Detect which cell encompasses the target text, then output its [X, Y] center coordinate. 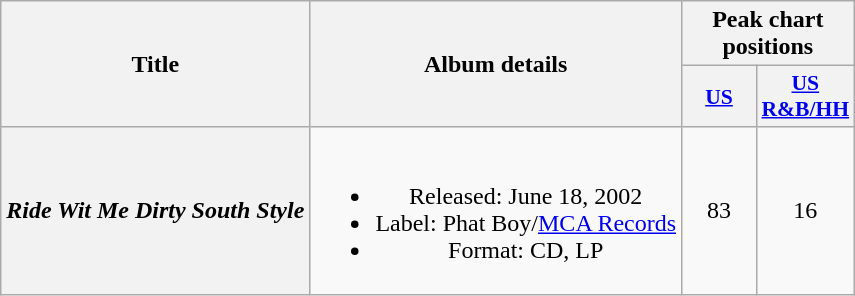
US R&B/HH [805, 96]
Ride Wit Me Dirty South Style [156, 210]
Title [156, 64]
Released: June 18, 2002Label: Phat Boy/MCA RecordsFormat: CD, LP [496, 210]
83 [720, 210]
Peak chart positions [768, 34]
Album details [496, 64]
16 [805, 210]
US [720, 96]
